Locate the cell with the specified text and output its [X, Y] center coordinate. 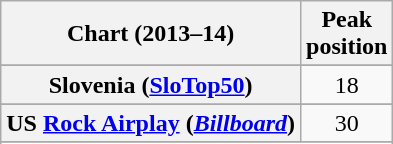
30 [347, 123]
US Rock Airplay (Billboard) [151, 123]
Slovenia (SloTop50) [151, 85]
Chart (2013–14) [151, 34]
Peakposition [347, 34]
18 [347, 85]
